Output the (x, y) coordinate of the center of the cell containing the given text.  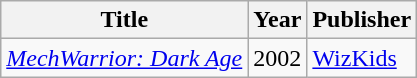
MechWarrior: Dark Age (124, 58)
Publisher (362, 20)
Title (124, 20)
Year (278, 20)
WizKids (362, 58)
2002 (278, 58)
